Provide the [x, y] coordinate of the cell's center where the given text is located.  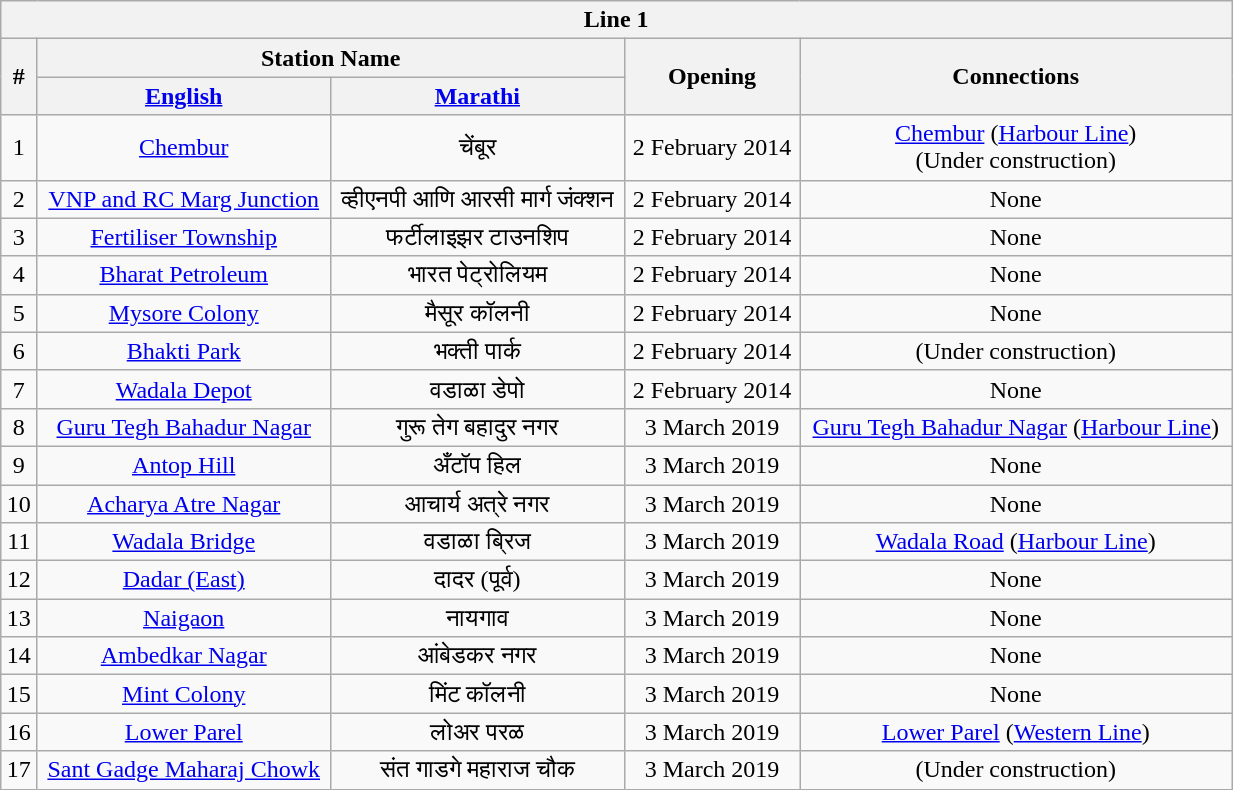
11 [19, 542]
चेंबूर [477, 148]
Sant Gadge Maharaj Chowk [184, 770]
गुरू तेग बहादुर नगर [477, 427]
Chembur (Harbour Line) (Under construction) [1016, 148]
भारत पेट्रोलियम [477, 275]
अँटॉप हिल [477, 465]
8 [19, 427]
आंबेडकर नगर [477, 656]
12 [19, 580]
Mint Colony [184, 694]
16 [19, 732]
Marathi [477, 96]
Connections [1016, 77]
मैसूर कॉलनी [477, 313]
14 [19, 656]
मिंट कॉलनी [477, 694]
आचार्य अत्रे नगर [477, 503]
Guru Tegh Bahadur Nagar [184, 427]
लोअर परळ [477, 732]
3 [19, 237]
भक्ती पार्क [477, 351]
4 [19, 275]
संत गाडगे महाराज चौक [477, 770]
Guru Tegh Bahadur Nagar (Harbour Line) [1016, 427]
Wadala Bridge [184, 542]
Lower Parel (Western Line) [1016, 732]
दादर (पूर्व) [477, 580]
2 [19, 199]
Line 1 [616, 20]
# [19, 77]
फर्टीलाइझर टाउनशिप [477, 237]
नायगाव [477, 618]
वडाळा डेपो [477, 389]
Fertiliser Township [184, 237]
English [184, 96]
Mysore Colony [184, 313]
15 [19, 694]
5 [19, 313]
Wadala Depot [184, 389]
Lower Parel [184, 732]
7 [19, 389]
Naigaon [184, 618]
Opening [712, 77]
9 [19, 465]
Antop Hill [184, 465]
Dadar (East) [184, 580]
1 [19, 148]
10 [19, 503]
वडाळा ब्रिज [477, 542]
Acharya Atre Nagar [184, 503]
13 [19, 618]
Ambedkar Nagar [184, 656]
Chembur [184, 148]
Wadala Road (Harbour Line) [1016, 542]
VNP and RC Marg Junction [184, 199]
17 [19, 770]
व्हीएनपी आणि आरसी मार्ग जंक्शन [477, 199]
Station Name [330, 58]
6 [19, 351]
Bharat Petroleum [184, 275]
Bhakti Park [184, 351]
